Return the [X, Y] coordinate for the center point of the cell that contains the specified text.  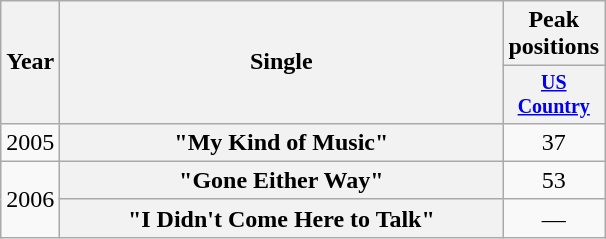
Peak positions [554, 34]
2005 [30, 142]
Year [30, 62]
— [554, 218]
"Gone Either Way" [282, 180]
US Country [554, 94]
53 [554, 180]
"I Didn't Come Here to Talk" [282, 218]
2006 [30, 199]
"My Kind of Music" [282, 142]
37 [554, 142]
Single [282, 62]
